Identify which cell holds the provided text, then report its (x, y) central coordinate. 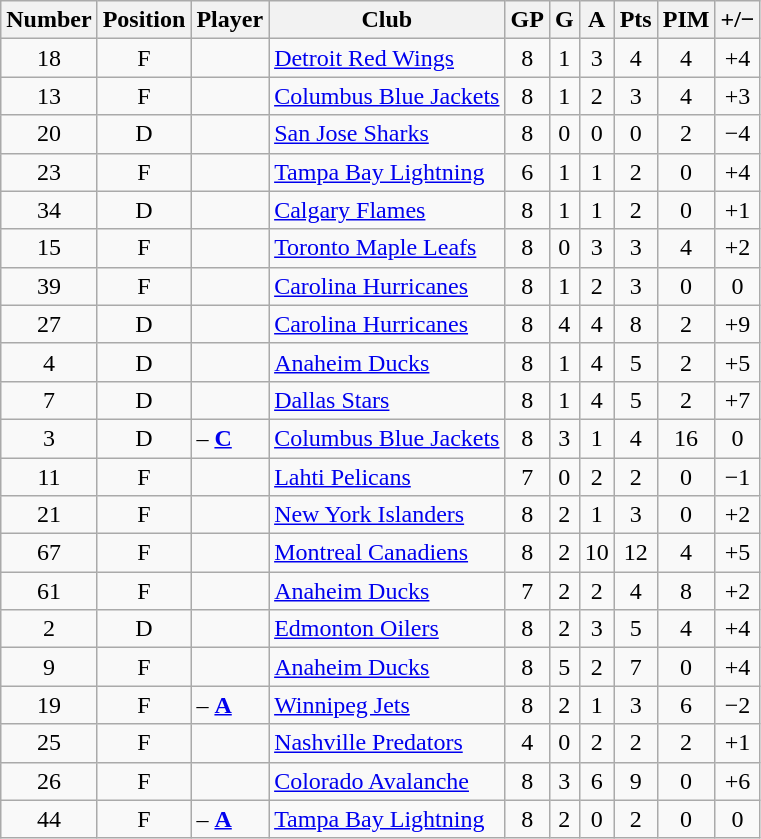
+9 (738, 324)
12 (636, 553)
Toronto Maple Leafs (387, 248)
Position (144, 20)
34 (49, 210)
Player (230, 20)
Lahti Pelicans (387, 477)
16 (686, 438)
39 (49, 286)
Montreal Canadiens (387, 553)
Edmonton Oilers (387, 629)
New York Islanders (387, 515)
26 (49, 781)
−2 (738, 705)
+7 (738, 400)
61 (49, 591)
25 (49, 743)
Dallas Stars (387, 400)
Pts (636, 20)
Colorado Avalanche (387, 781)
27 (49, 324)
+6 (738, 781)
Winnipeg Jets (387, 705)
10 (596, 553)
11 (49, 477)
15 (49, 248)
18 (49, 58)
19 (49, 705)
+3 (738, 96)
21 (49, 515)
– C (230, 438)
23 (49, 172)
Nashville Predators (387, 743)
−4 (738, 134)
GP (527, 20)
Club (387, 20)
A (596, 20)
Number (49, 20)
San Jose Sharks (387, 134)
Detroit Red Wings (387, 58)
G (564, 20)
44 (49, 819)
+/− (738, 20)
PIM (686, 20)
Calgary Flames (387, 210)
13 (49, 96)
20 (49, 134)
−1 (738, 477)
67 (49, 553)
